Return the (x, y) coordinate for the center point of the cell that contains the specified text.  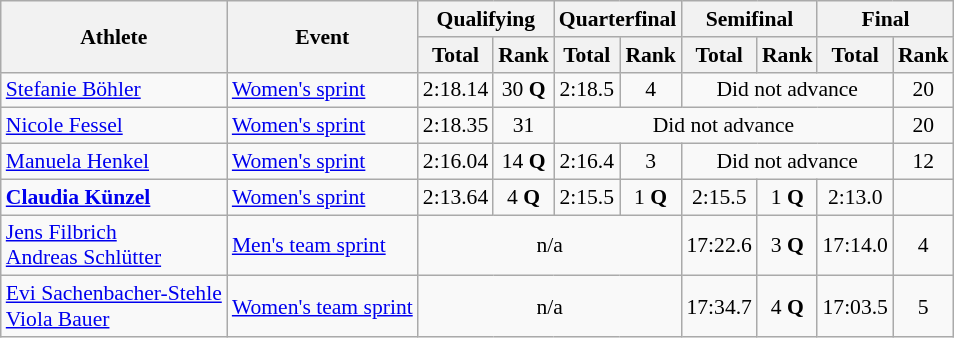
Event (322, 36)
2:13.0 (854, 197)
12 (924, 162)
Jens FilbrichAndreas Schlütter (114, 246)
30 Q (524, 90)
17:34.7 (718, 306)
Semifinal (749, 19)
17:14.0 (854, 246)
Final (885, 19)
Qualifying (486, 19)
2:18.14 (456, 90)
2:16.04 (456, 162)
Men's team sprint (322, 246)
Nicole Fessel (114, 126)
Stefanie Böhler (114, 90)
2:13.64 (456, 197)
3 (651, 162)
Women's team sprint (322, 306)
Claudia Künzel (114, 197)
31 (524, 126)
Athlete (114, 36)
14 Q (524, 162)
Evi Sachenbacher-StehleViola Bauer (114, 306)
17:03.5 (854, 306)
Manuela Henkel (114, 162)
17:22.6 (718, 246)
Quarterfinal (618, 19)
2:16.4 (587, 162)
2:18.5 (587, 90)
3 Q (788, 246)
2:18.35 (456, 126)
5 (924, 306)
